Find where the given text appears and provide that cell's center as (X, Y) coordinate. 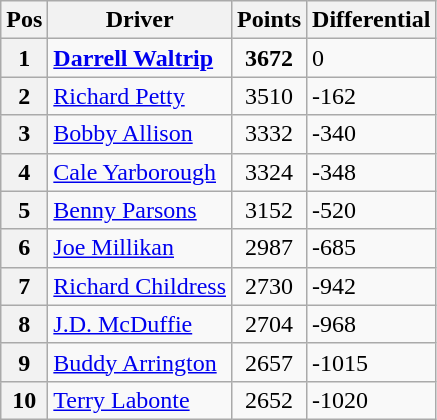
-348 (372, 172)
3332 (270, 134)
Richard Petty (140, 96)
-340 (372, 134)
0 (372, 58)
Bobby Allison (140, 134)
Differential (372, 20)
Cale Yarborough (140, 172)
2704 (270, 324)
8 (24, 324)
2652 (270, 400)
Pos (24, 20)
-685 (372, 248)
Joe Millikan (140, 248)
Richard Childress (140, 286)
Points (270, 20)
1 (24, 58)
2 (24, 96)
-1020 (372, 400)
-968 (372, 324)
2987 (270, 248)
2730 (270, 286)
5 (24, 210)
2657 (270, 362)
10 (24, 400)
3672 (270, 58)
Darrell Waltrip (140, 58)
4 (24, 172)
9 (24, 362)
3152 (270, 210)
6 (24, 248)
-162 (372, 96)
3510 (270, 96)
Buddy Arrington (140, 362)
Driver (140, 20)
Terry Labonte (140, 400)
-520 (372, 210)
-942 (372, 286)
Benny Parsons (140, 210)
J.D. McDuffie (140, 324)
-1015 (372, 362)
7 (24, 286)
3 (24, 134)
3324 (270, 172)
